For the text-containing cell, return its midpoint in [x, y] coordinate format. 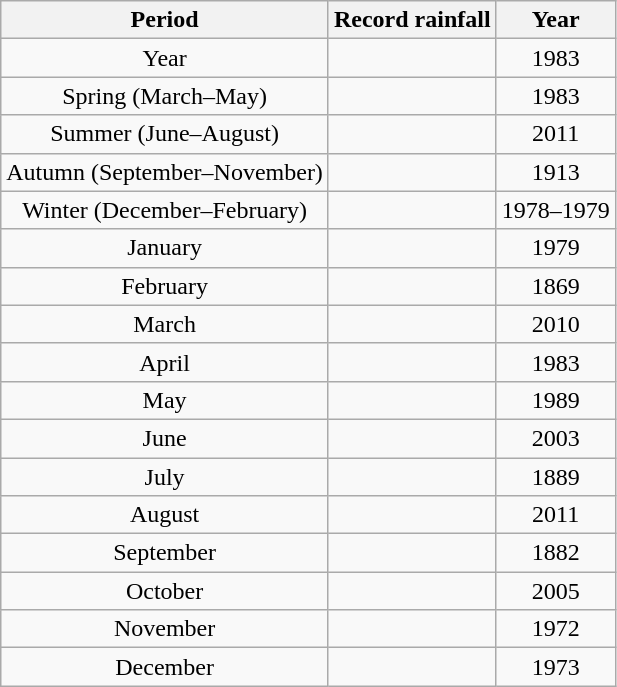
1972 [556, 629]
May [165, 400]
December [165, 667]
1913 [556, 172]
Spring (March–May) [165, 96]
August [165, 515]
1978–1979 [556, 210]
1882 [556, 553]
November [165, 629]
February [165, 286]
January [165, 248]
Autumn (September–November) [165, 172]
2005 [556, 591]
1973 [556, 667]
Winter (December–February) [165, 210]
1979 [556, 248]
Summer (June–August) [165, 134]
July [165, 477]
1889 [556, 477]
Record rainfall [412, 20]
June [165, 438]
2003 [556, 438]
March [165, 324]
1989 [556, 400]
September [165, 553]
October [165, 591]
April [165, 362]
1869 [556, 286]
2010 [556, 324]
Period [165, 20]
